Return (X, Y) of the center of cell containing provided text 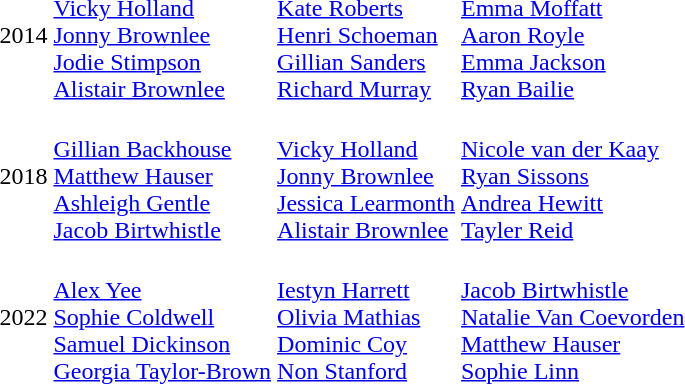
Gillian BackhouseMatthew HauserAshleigh GentleJacob Birtwhistle (162, 176)
Vicky HollandJonny BrownleeJessica LearmonthAlistair Brownlee (366, 176)
